Return the (x, y) coordinate for the center point of the cell that contains the specified text.  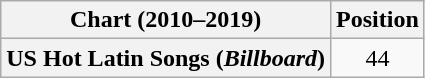
US Hot Latin Songs (Billboard) (166, 58)
Chart (2010–2019) (166, 20)
44 (378, 58)
Position (378, 20)
